Search for the cell housing the specified text and yield its (X, Y) center coordinate. 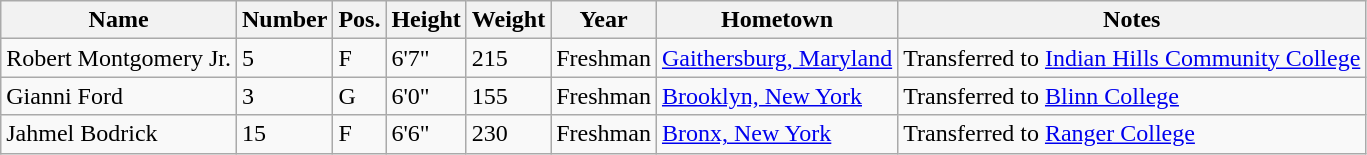
Brooklyn, New York (776, 96)
Gaithersburg, Maryland (776, 58)
6'7" (426, 58)
Transferred to Indian Hills Community College (1132, 58)
Gianni Ford (119, 96)
6'6" (426, 134)
6'0" (426, 96)
Weight (508, 20)
155 (508, 96)
Robert Montgomery Jr. (119, 58)
215 (508, 58)
3 (284, 96)
Jahmel Bodrick (119, 134)
5 (284, 58)
15 (284, 134)
Pos. (360, 20)
Notes (1132, 20)
230 (508, 134)
Transferred to Ranger College (1132, 134)
Hometown (776, 20)
Name (119, 20)
G (360, 96)
Number (284, 20)
Year (604, 20)
Height (426, 20)
Transferred to Blinn College (1132, 96)
Bronx, New York (776, 134)
